Extract the [X, Y] coordinate from the center of the cell holding the provided text.  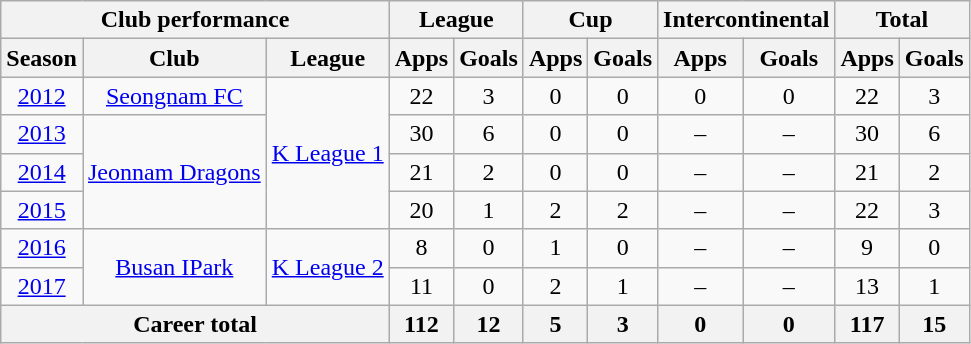
2014 [42, 172]
Season [42, 58]
Jeonnam Dragons [174, 172]
12 [489, 324]
2013 [42, 134]
K League 2 [328, 267]
20 [421, 210]
Total [902, 20]
Career total [195, 324]
8 [421, 248]
K League 1 [328, 153]
Club performance [195, 20]
11 [421, 286]
Club [174, 58]
112 [421, 324]
9 [867, 248]
2016 [42, 248]
Intercontinental [746, 20]
15 [934, 324]
2015 [42, 210]
13 [867, 286]
2012 [42, 96]
117 [867, 324]
Busan IPark [174, 267]
Cup [590, 20]
Seongnam FC [174, 96]
5 [555, 324]
2017 [42, 286]
